Detect which cell encompasses the target text, then output its (X, Y) center coordinate. 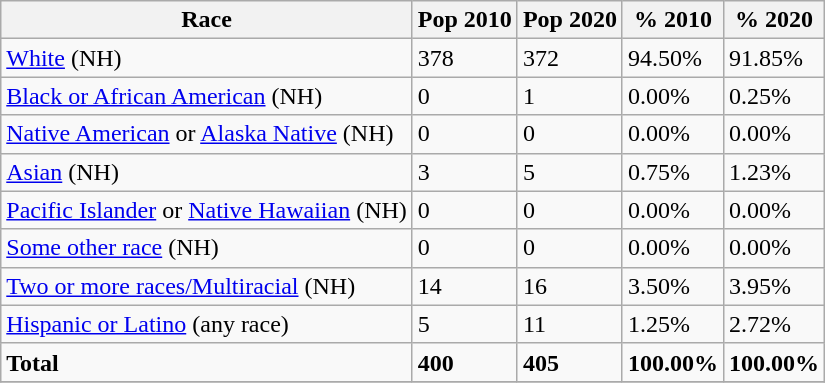
3.50% (672, 286)
16 (570, 286)
3 (464, 172)
Two or more races/Multiracial (NH) (207, 286)
405 (570, 362)
Hispanic or Latino (any race) (207, 324)
Race (207, 20)
1.25% (672, 324)
14 (464, 286)
378 (464, 58)
11 (570, 324)
Total (207, 362)
2.72% (774, 324)
400 (464, 362)
1 (570, 96)
Black or African American (NH) (207, 96)
Pacific Islander or Native Hawaiian (NH) (207, 210)
0.25% (774, 96)
Native American or Alaska Native (NH) (207, 134)
1.23% (774, 172)
Some other race (NH) (207, 248)
3.95% (774, 286)
Pop 2020 (570, 20)
Pop 2010 (464, 20)
% 2020 (774, 20)
% 2010 (672, 20)
94.50% (672, 58)
372 (570, 58)
0.75% (672, 172)
White (NH) (207, 58)
Asian (NH) (207, 172)
91.85% (774, 58)
